Capture the cell that displays the provided text and extract its (x, y) central coordinate. 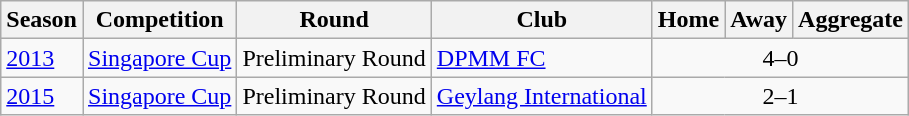
Competition (159, 20)
2015 (42, 96)
2013 (42, 58)
Aggregate (851, 20)
Away (759, 20)
Club (542, 20)
4–0 (780, 58)
Season (42, 20)
Geylang International (542, 96)
Round (334, 20)
2–1 (780, 96)
DPMM FC (542, 58)
Home (688, 20)
